Find where the given text appears and provide that cell's center as [x, y] coordinate. 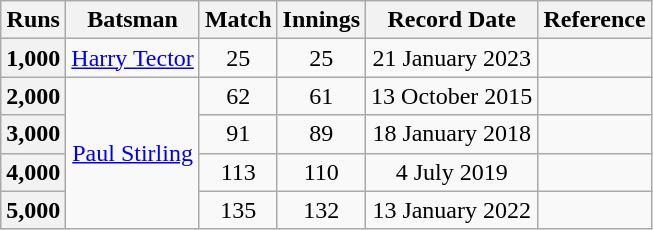
18 January 2018 [452, 134]
Harry Tector [133, 58]
91 [238, 134]
Reference [594, 20]
4 July 2019 [452, 172]
Runs [34, 20]
2,000 [34, 96]
Record Date [452, 20]
Innings [321, 20]
Batsman [133, 20]
132 [321, 210]
13 October 2015 [452, 96]
62 [238, 96]
13 January 2022 [452, 210]
Paul Stirling [133, 153]
4,000 [34, 172]
21 January 2023 [452, 58]
89 [321, 134]
Match [238, 20]
5,000 [34, 210]
61 [321, 96]
135 [238, 210]
1,000 [34, 58]
113 [238, 172]
110 [321, 172]
3,000 [34, 134]
